Return the (x, y) coordinate for the center point of the cell that contains the specified text.  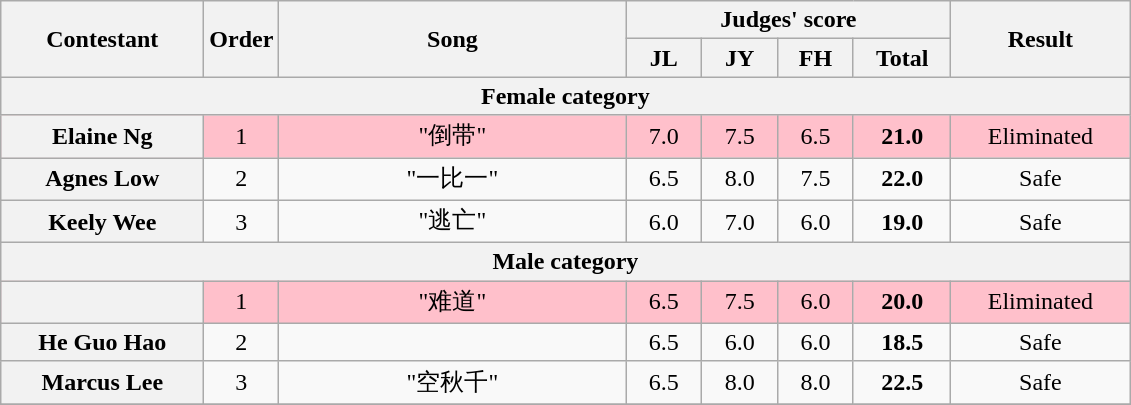
Agnes Low (102, 180)
Order (242, 39)
JL (664, 58)
22.0 (902, 180)
"空秋千" (452, 382)
"逃亡" (452, 222)
19.0 (902, 222)
"一比一" (452, 180)
20.0 (902, 302)
Keely Wee (102, 222)
Contestant (102, 39)
Song (452, 39)
"倒带" (452, 136)
He Guo Hao (102, 342)
FH (816, 58)
JY (740, 58)
21.0 (902, 136)
Male category (566, 262)
Marcus Lee (102, 382)
Elaine Ng (102, 136)
"难道" (452, 302)
Judges' score (788, 20)
22.5 (902, 382)
18.5 (902, 342)
Female category (566, 96)
Total (902, 58)
Result (1040, 39)
